Locate the cell with the specified text and output its [X, Y] center coordinate. 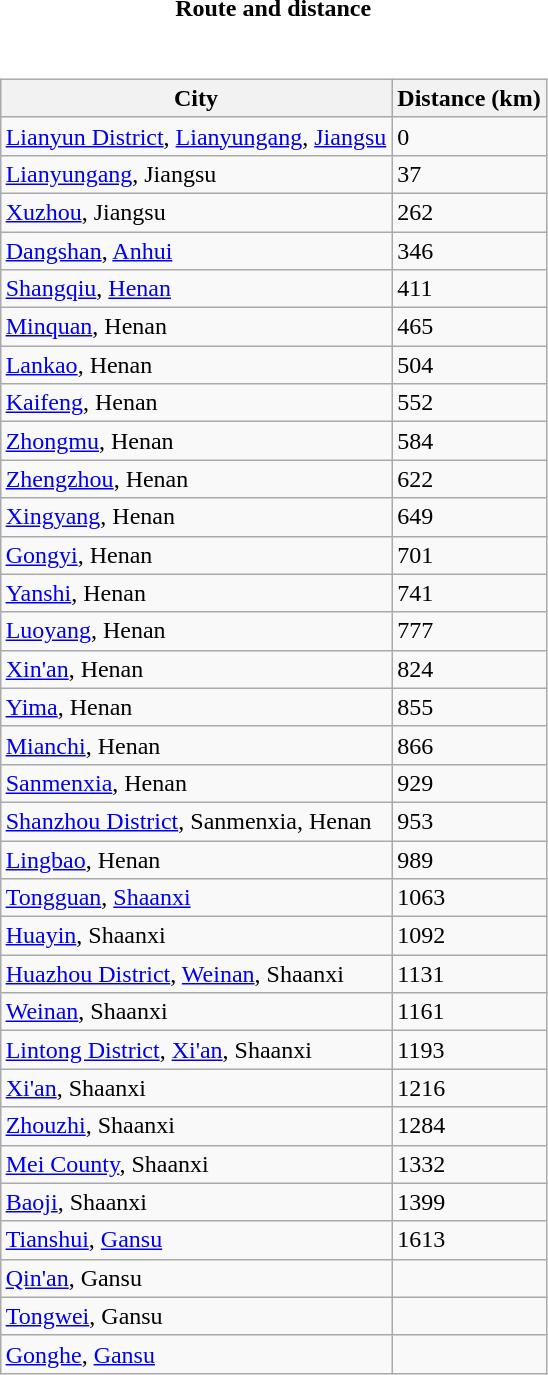
622 [469, 479]
City [196, 98]
584 [469, 441]
1332 [469, 1164]
Lianyun District, Lianyungang, Jiangsu [196, 136]
1092 [469, 936]
Lianyungang, Jiangsu [196, 174]
411 [469, 289]
Xin'an, Henan [196, 669]
1161 [469, 1012]
Luoyang, Henan [196, 631]
346 [469, 251]
777 [469, 631]
Weinan, Shaanxi [196, 1012]
Gongyi, Henan [196, 555]
866 [469, 745]
824 [469, 669]
Mianchi, Henan [196, 745]
Lingbao, Henan [196, 859]
1216 [469, 1088]
701 [469, 555]
Mei County, Shaanxi [196, 1164]
37 [469, 174]
465 [469, 327]
Shanzhou District, Sanmenxia, Henan [196, 821]
Xuzhou, Jiangsu [196, 212]
Tianshui, Gansu [196, 1240]
Gonghe, Gansu [196, 1354]
Dangshan, Anhui [196, 251]
1131 [469, 974]
1193 [469, 1050]
1063 [469, 898]
Qin'an, Gansu [196, 1278]
Zhongmu, Henan [196, 441]
1613 [469, 1240]
Xingyang, Henan [196, 517]
Minquan, Henan [196, 327]
855 [469, 707]
Sanmenxia, Henan [196, 783]
Kaifeng, Henan [196, 403]
Yima, Henan [196, 707]
741 [469, 593]
Yanshi, Henan [196, 593]
Lankao, Henan [196, 365]
504 [469, 365]
0 [469, 136]
Xi'an, Shaanxi [196, 1088]
989 [469, 859]
262 [469, 212]
Tongwei, Gansu [196, 1316]
552 [469, 403]
649 [469, 517]
953 [469, 821]
Zhouzhi, Shaanxi [196, 1126]
Shangqiu, Henan [196, 289]
1284 [469, 1126]
Huazhou District, Weinan, Shaanxi [196, 974]
Zhengzhou, Henan [196, 479]
Huayin, Shaanxi [196, 936]
Tongguan, Shaanxi [196, 898]
Distance (km) [469, 98]
929 [469, 783]
Lintong District, Xi'an, Shaanxi [196, 1050]
Baoji, Shaanxi [196, 1202]
1399 [469, 1202]
